Return the (X, Y) coordinate for the center point of the cell that contains the specified text.  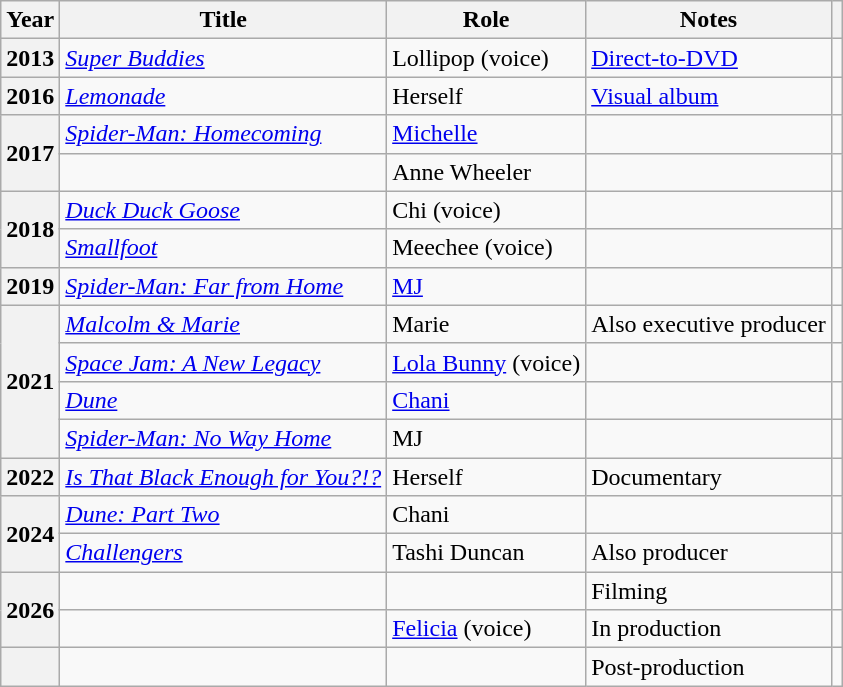
2026 (30, 610)
Notes (709, 20)
2019 (30, 286)
Duck Duck Goose (224, 210)
Super Buddies (224, 58)
Michelle (486, 134)
Challengers (224, 553)
Smallfoot (224, 248)
Direct-to-DVD (709, 58)
2013 (30, 58)
In production (709, 629)
Malcolm & Marie (224, 324)
Meechee (voice) (486, 248)
Marie (486, 324)
Title (224, 20)
Post-production (709, 667)
Anne Wheeler (486, 172)
Space Jam: A New Legacy (224, 362)
Spider-Man: No Way Home (224, 438)
Tashi Duncan (486, 553)
Lola Bunny (voice) (486, 362)
Spider-Man: Far from Home (224, 286)
Filming (709, 591)
Dune (224, 400)
Role (486, 20)
Also executive producer (709, 324)
Chi (voice) (486, 210)
Lemonade (224, 96)
Dune: Part Two (224, 515)
Visual album (709, 96)
Year (30, 20)
2016 (30, 96)
Documentary (709, 477)
2024 (30, 534)
2018 (30, 229)
Lollipop (voice) (486, 58)
2021 (30, 381)
Spider-Man: Homecoming (224, 134)
Also producer (709, 553)
2022 (30, 477)
2017 (30, 153)
Is That Black Enough for You?!? (224, 477)
Felicia (voice) (486, 629)
